Determine the [x, y] coordinate at the center of the cell enclosing the given text.  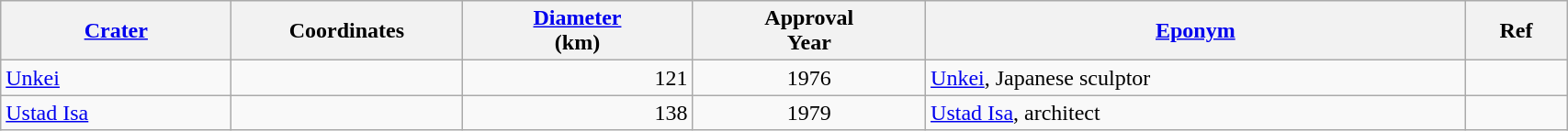
1979 [808, 113]
Ref [1516, 31]
ApprovalYear [808, 31]
Ustad Isa, architect [1196, 113]
Eponym [1196, 31]
121 [577, 78]
Ustad Isa [116, 113]
Crater [116, 31]
Coordinates [347, 31]
138 [577, 113]
Diameter(km) [577, 31]
Unkei, Japanese sculptor [1196, 78]
Unkei [116, 78]
1976 [808, 78]
